Search for the cell housing the specified text and yield its [X, Y] center coordinate. 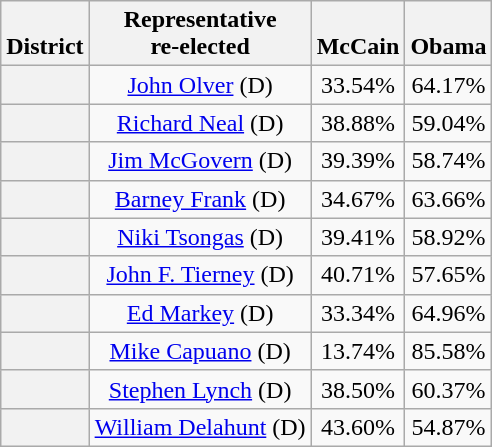
38.50% [358, 389]
40.71% [358, 275]
60.37% [448, 389]
64.17% [448, 85]
13.74% [358, 351]
33.34% [358, 313]
58.74% [448, 161]
54.87% [448, 427]
Niki Tsongas (D) [200, 237]
John F. Tierney (D) [200, 275]
43.60% [358, 427]
63.66% [448, 199]
William Delahunt (D) [200, 427]
Stephen Lynch (D) [200, 389]
59.04% [448, 123]
Mike Capuano (D) [200, 351]
Representativere-elected [200, 34]
39.39% [358, 161]
Jim McGovern (D) [200, 161]
64.96% [448, 313]
39.41% [358, 237]
McCain [358, 34]
33.54% [358, 85]
District [45, 34]
58.92% [448, 237]
Barney Frank (D) [200, 199]
34.67% [358, 199]
85.58% [448, 351]
Richard Neal (D) [200, 123]
Ed Markey (D) [200, 313]
John Olver (D) [200, 85]
57.65% [448, 275]
Obama [448, 34]
38.88% [358, 123]
